From the cell containing the given text, extract its center point as [X, Y] coordinate. 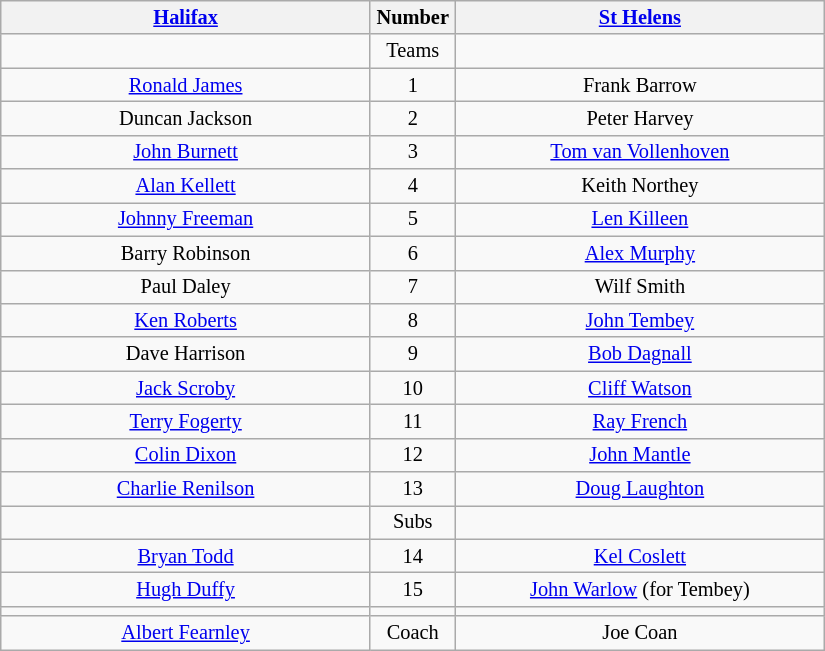
Bob Dagnall [640, 354]
Ken Roberts [186, 320]
Halifax [186, 17]
Joe Coan [640, 633]
Terry Fogerty [186, 421]
Keith Northey [640, 186]
St Helens [640, 17]
John Warlow (for Tembey) [640, 589]
Barry Robinson [186, 253]
Cliff Watson [640, 388]
7 [412, 287]
Johnny Freeman [186, 219]
Doug Laughton [640, 489]
Colin Dixon [186, 455]
Frank Barrow [640, 85]
Tom van Vollenhoven [640, 152]
Ray French [640, 421]
Bryan Todd [186, 556]
1 [412, 85]
Wilf Smith [640, 287]
Paul Daley [186, 287]
2 [412, 118]
Charlie Renilson [186, 489]
3 [412, 152]
6 [412, 253]
15 [412, 589]
Len Killeen [640, 219]
Coach [412, 633]
5 [412, 219]
John Burnett [186, 152]
Jack Scroby [186, 388]
Hugh Duffy [186, 589]
Duncan Jackson [186, 118]
13 [412, 489]
10 [412, 388]
8 [412, 320]
Teams [412, 51]
Albert Fearnley [186, 633]
Subs [412, 522]
Peter Harvey [640, 118]
9 [412, 354]
12 [412, 455]
Alex Murphy [640, 253]
Kel Coslett [640, 556]
4 [412, 186]
11 [412, 421]
John Mantle [640, 455]
John Tembey [640, 320]
Alan Kellett [186, 186]
Number [412, 17]
Ronald James [186, 85]
Dave Harrison [186, 354]
14 [412, 556]
